Locate the cell with the specified text and output its (X, Y) center coordinate. 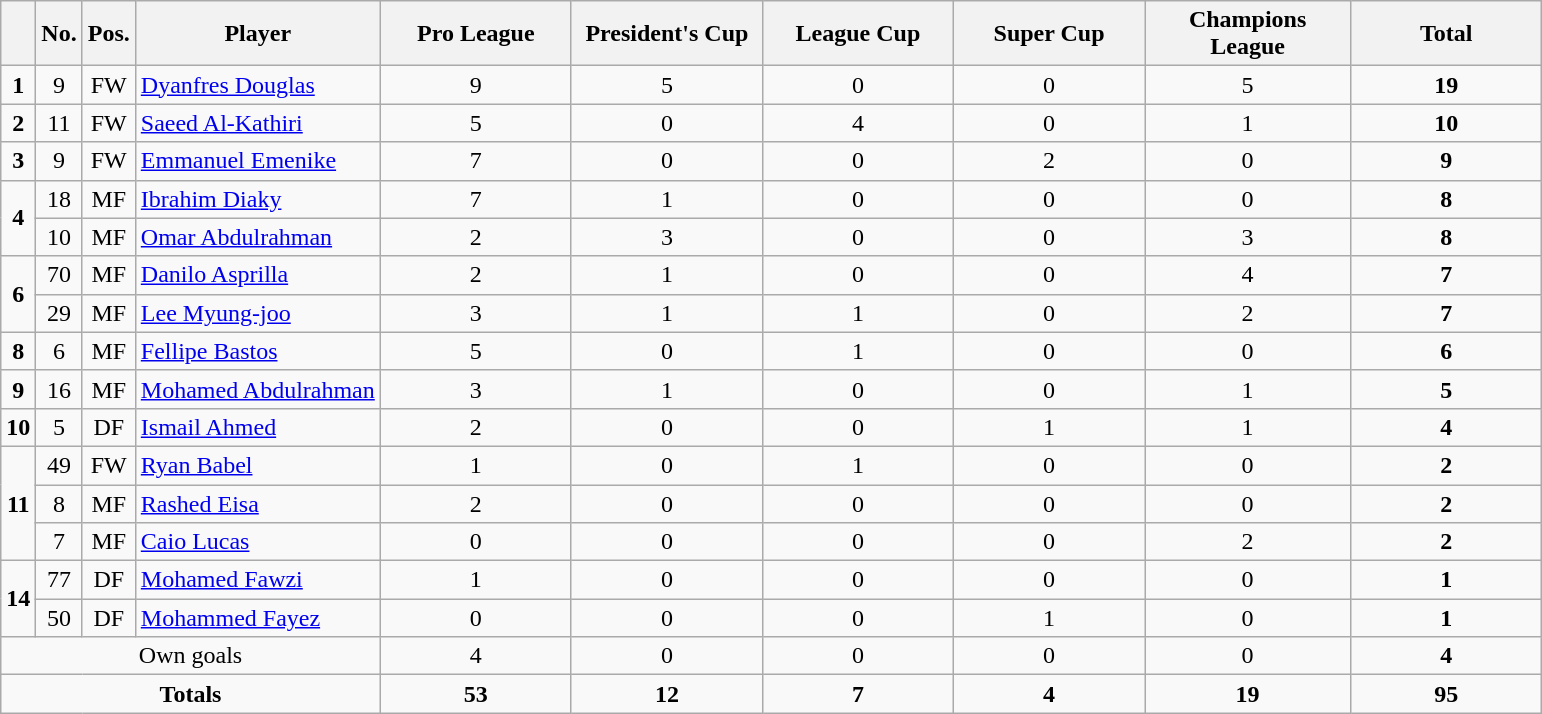
Dyanfres Douglas (258, 85)
Saeed Al-Kathiri (258, 123)
18 (59, 199)
49 (59, 465)
95 (1446, 694)
Mohamed Abdulrahman (258, 389)
14 (18, 599)
Ryan Babel (258, 465)
Ibrahim Diaky (258, 199)
Pro League (476, 34)
President's Cup (666, 34)
Totals (191, 694)
Champions League (1248, 34)
Danilo Asprilla (258, 275)
70 (59, 275)
77 (59, 580)
Caio Lucas (258, 542)
Ismail Ahmed (258, 427)
Mohamed Fawzi (258, 580)
Pos. (108, 34)
Omar Abdulrahman (258, 237)
Player (258, 34)
Emmanuel Emenike (258, 161)
Rashed Eisa (258, 503)
29 (59, 313)
Total (1446, 34)
League Cup (858, 34)
Fellipe Bastos (258, 351)
16 (59, 389)
No. (59, 34)
Own goals (191, 656)
Super Cup (1048, 34)
50 (59, 618)
12 (666, 694)
Lee Myung-joo (258, 313)
Mohammed Fayez (258, 618)
53 (476, 694)
